Capture the cell that displays the provided text and extract its [X, Y] central coordinate. 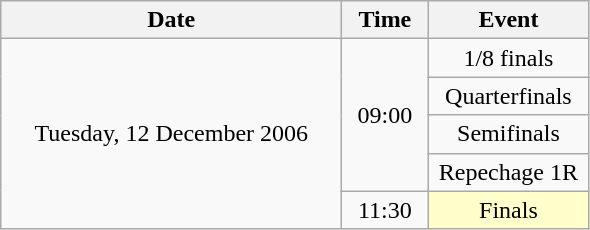
Finals [508, 210]
09:00 [385, 115]
Semifinals [508, 134]
Date [172, 20]
11:30 [385, 210]
Repechage 1R [508, 172]
Tuesday, 12 December 2006 [172, 134]
Quarterfinals [508, 96]
1/8 finals [508, 58]
Time [385, 20]
Event [508, 20]
